Identify which cell holds the provided text, then report its (X, Y) central coordinate. 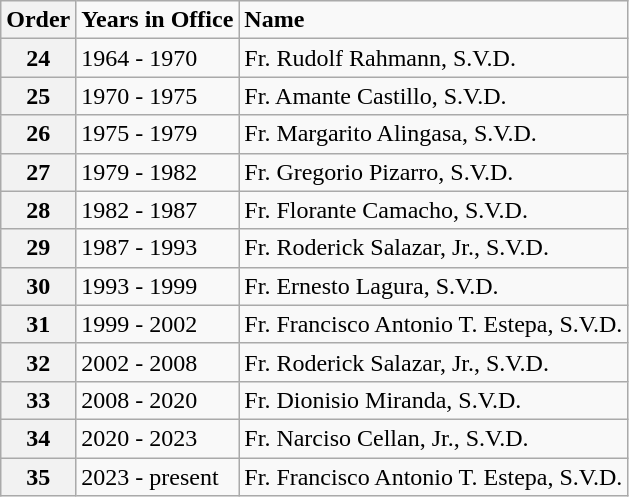
2008 - 2020 (158, 400)
24 (38, 58)
30 (38, 286)
2020 - 2023 (158, 438)
Fr. Florante Camacho, S.V.D. (434, 210)
Order (38, 20)
1975 - 1979 (158, 134)
Fr. Dionisio Miranda, S.V.D. (434, 400)
1979 - 1982 (158, 172)
27 (38, 172)
32 (38, 362)
26 (38, 134)
1982 - 1987 (158, 210)
Fr. Amante Castillo, S.V.D. (434, 96)
25 (38, 96)
Fr. Rudolf Rahmann, S.V.D. (434, 58)
Name (434, 20)
1970 - 1975 (158, 96)
1987 - 1993 (158, 248)
Fr. Margarito Alingasa, S.V.D. (434, 134)
34 (38, 438)
33 (38, 400)
2023 - present (158, 477)
35 (38, 477)
29 (38, 248)
1964 - 1970 (158, 58)
1999 - 2002 (158, 324)
28 (38, 210)
Years in Office (158, 20)
31 (38, 324)
Fr. Gregorio Pizarro, S.V.D. (434, 172)
2002 - 2008 (158, 362)
Fr. Narciso Cellan, Jr., S.V.D. (434, 438)
Fr. Ernesto Lagura, S.V.D. (434, 286)
1993 - 1999 (158, 286)
